Provide the (X, Y) coordinate of the cell's center where the given text is located.  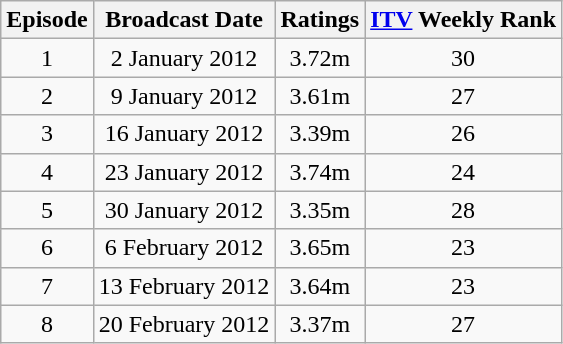
ITV Weekly Rank (464, 20)
4 (47, 172)
3.61m (320, 96)
3.39m (320, 134)
3.72m (320, 58)
7 (47, 286)
Ratings (320, 20)
Episode (47, 20)
6 (47, 248)
20 February 2012 (184, 324)
26 (464, 134)
3.64m (320, 286)
2 (47, 96)
6 February 2012 (184, 248)
9 January 2012 (184, 96)
3.35m (320, 210)
5 (47, 210)
13 February 2012 (184, 286)
1 (47, 58)
16 January 2012 (184, 134)
30 January 2012 (184, 210)
3 (47, 134)
3.74m (320, 172)
23 January 2012 (184, 172)
8 (47, 324)
3.65m (320, 248)
2 January 2012 (184, 58)
30 (464, 58)
Broadcast Date (184, 20)
24 (464, 172)
28 (464, 210)
3.37m (320, 324)
